Find where the given text appears and provide that cell's center as (X, Y) coordinate. 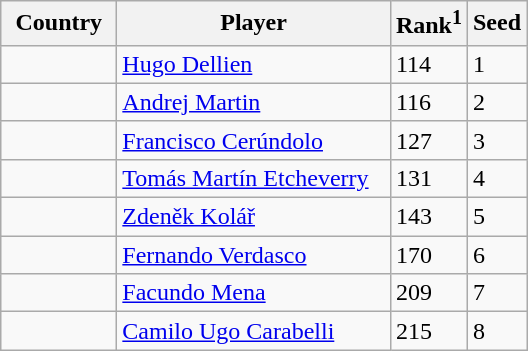
209 (428, 293)
1 (496, 64)
131 (428, 178)
7 (496, 293)
Andrej Martin (254, 102)
Zdeněk Kolář (254, 217)
143 (428, 217)
4 (496, 178)
2 (496, 102)
Camilo Ugo Carabelli (254, 331)
114 (428, 64)
116 (428, 102)
215 (428, 331)
3 (496, 140)
170 (428, 255)
127 (428, 140)
Facundo Mena (254, 293)
Rank1 (428, 24)
Tomás Martín Etcheverry (254, 178)
Seed (496, 24)
8 (496, 331)
6 (496, 255)
Player (254, 24)
Country (59, 24)
5 (496, 217)
Fernando Verdasco (254, 255)
Hugo Dellien (254, 64)
Francisco Cerúndolo (254, 140)
